Provide the (X, Y) coordinate of the cell's center where the given text is located.  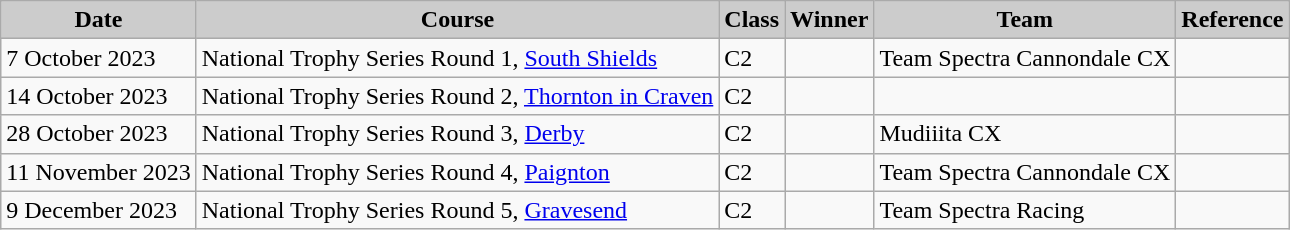
Winner (830, 20)
National Trophy Series Round 5, Gravesend (458, 210)
Team Spectra Racing (1025, 210)
National Trophy Series Round 1, South Shields (458, 58)
Team (1025, 20)
Class (752, 20)
11 November 2023 (98, 172)
National Trophy Series Round 3, Derby (458, 134)
National Trophy Series Round 2, Thornton in Craven (458, 96)
7 October 2023 (98, 58)
9 December 2023 (98, 210)
Reference (1232, 20)
28 October 2023 (98, 134)
Mudiiita CX (1025, 134)
Date (98, 20)
National Trophy Series Round 4, Paignton (458, 172)
14 October 2023 (98, 96)
Course (458, 20)
